Locate the cell with the specified text and output its [X, Y] center coordinate. 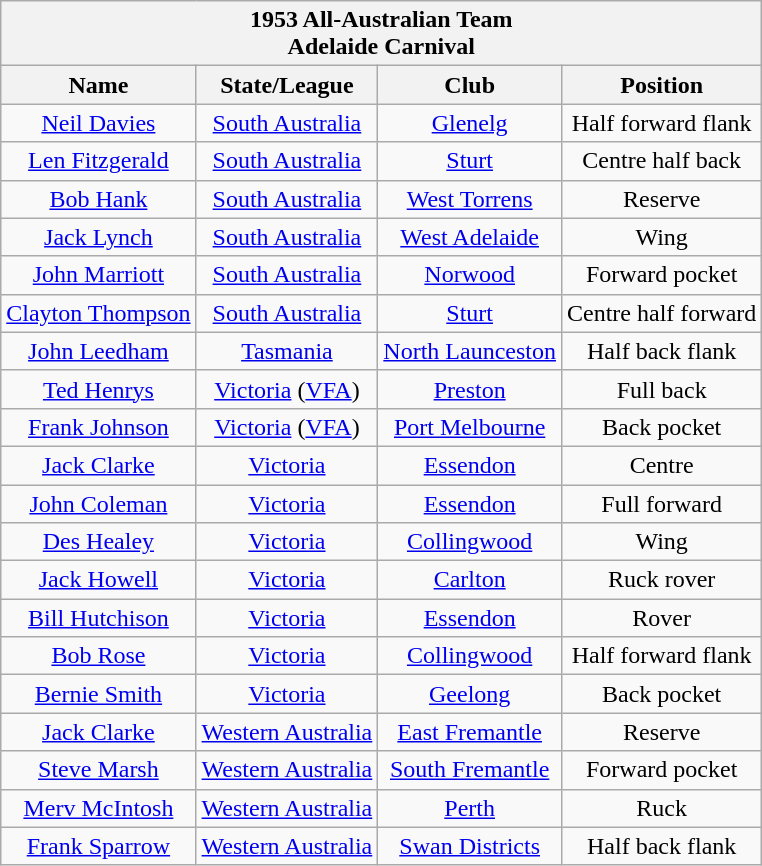
Perth [470, 808]
John Leedham [98, 351]
Centre half back [661, 161]
Centre half forward [661, 313]
Glenelg [470, 123]
1953 All-Australian TeamAdelaide Carnival [382, 34]
East Fremantle [470, 732]
John Marriott [98, 275]
North Launceston [470, 351]
Centre [661, 465]
South Fremantle [470, 770]
Des Healey [98, 542]
West Adelaide [470, 237]
Len Fitzgerald [98, 161]
Rover [661, 618]
Carlton [470, 580]
Frank Johnson [98, 427]
Ruck rover [661, 580]
Merv McIntosh [98, 808]
Preston [470, 389]
Tasmania [287, 351]
Ruck [661, 808]
Steve Marsh [98, 770]
Clayton Thompson [98, 313]
Port Melbourne [470, 427]
Jack Howell [98, 580]
Swan Districts [470, 846]
Full back [661, 389]
Position [661, 85]
Norwood [470, 275]
Frank Sparrow [98, 846]
Bernie Smith [98, 694]
Neil Davies [98, 123]
Bob Rose [98, 656]
John Coleman [98, 503]
Jack Lynch [98, 237]
Full forward [661, 503]
Club [470, 85]
State/League [287, 85]
Geelong [470, 694]
Name [98, 85]
Bob Hank [98, 199]
Ted Henrys [98, 389]
West Torrens [470, 199]
Bill Hutchison [98, 618]
